Capture the cell that displays the provided text and extract its (x, y) central coordinate. 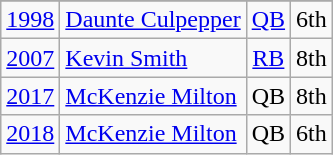
1998 (30, 20)
Daunte Culpepper (153, 20)
2017 (30, 96)
RB (268, 58)
Kevin Smith (153, 58)
2018 (30, 134)
2007 (30, 58)
